Extract the (x, y) coordinate from the center of the cell holding the provided text.  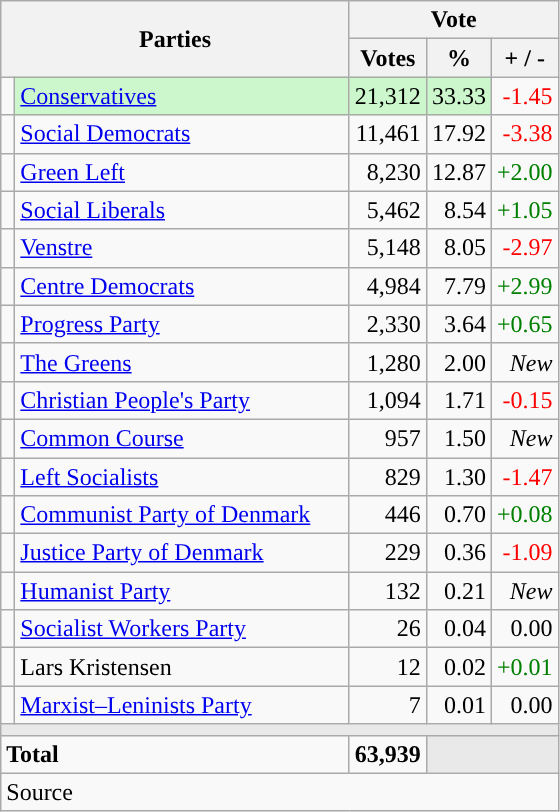
26 (388, 629)
17.92 (458, 134)
Common Course (182, 438)
+2.00 (524, 172)
Left Socialists (182, 477)
0.21 (458, 591)
-1.45 (524, 96)
Social Democrats (182, 134)
Marxist–Leninists Party (182, 705)
Vote (454, 20)
Christian People's Party (182, 400)
+1.05 (524, 210)
-1.09 (524, 553)
1,280 (388, 362)
Humanist Party (182, 591)
+ / - (524, 58)
Communist Party of Denmark (182, 515)
957 (388, 438)
63,939 (388, 754)
Votes (388, 58)
21,312 (388, 96)
+2.99 (524, 286)
2,330 (388, 324)
5,462 (388, 210)
0.04 (458, 629)
829 (388, 477)
Social Liberals (182, 210)
Centre Democrats (182, 286)
8,230 (388, 172)
Source (280, 792)
7 (388, 705)
Green Left (182, 172)
12 (388, 667)
446 (388, 515)
-3.38 (524, 134)
229 (388, 553)
Socialist Workers Party (182, 629)
% (458, 58)
12.87 (458, 172)
0.36 (458, 553)
4,984 (388, 286)
8.54 (458, 210)
Lars Kristensen (182, 667)
7.79 (458, 286)
5,148 (388, 248)
Conservatives (182, 96)
0.02 (458, 667)
-2.97 (524, 248)
11,461 (388, 134)
2.00 (458, 362)
-0.15 (524, 400)
1,094 (388, 400)
Total (176, 754)
+0.65 (524, 324)
8.05 (458, 248)
Progress Party (182, 324)
-1.47 (524, 477)
1.30 (458, 477)
3.64 (458, 324)
1.71 (458, 400)
33.33 (458, 96)
0.70 (458, 515)
Parties (176, 39)
+0.01 (524, 667)
0.01 (458, 705)
The Greens (182, 362)
1.50 (458, 438)
132 (388, 591)
Venstre (182, 248)
Justice Party of Denmark (182, 553)
+0.08 (524, 515)
